Search for the cell housing the specified text and yield its [X, Y] center coordinate. 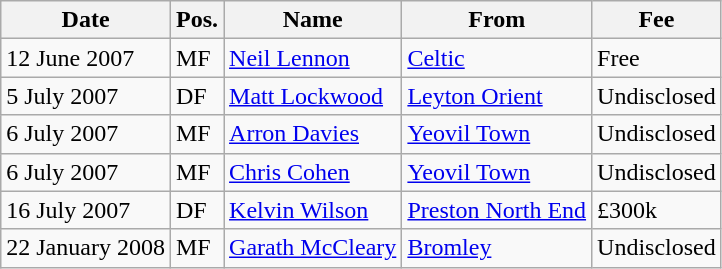
Name [313, 20]
Free [657, 58]
Arron Davies [313, 134]
Matt Lockwood [313, 96]
£300k [657, 210]
Bromley [497, 248]
Neil Lennon [313, 58]
12 June 2007 [86, 58]
Fee [657, 20]
Preston North End [497, 210]
Garath McCleary [313, 248]
From [497, 20]
Celtic [497, 58]
Date [86, 20]
22 January 2008 [86, 248]
Pos. [196, 20]
Leyton Orient [497, 96]
Kelvin Wilson [313, 210]
Chris Cohen [313, 172]
5 July 2007 [86, 96]
16 July 2007 [86, 210]
